For the text-containing cell, return its midpoint in (X, Y) coordinate format. 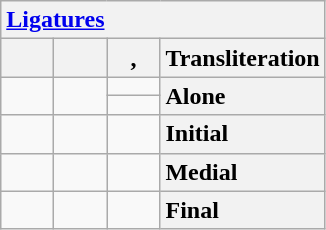
Initial (242, 134)
Ligatures (163, 20)
Transliteration (242, 58)
Medial (242, 172)
Alone (242, 96)
Final (242, 210)
, (134, 58)
